Output the [X, Y] coordinate of the center of the cell containing the given text.  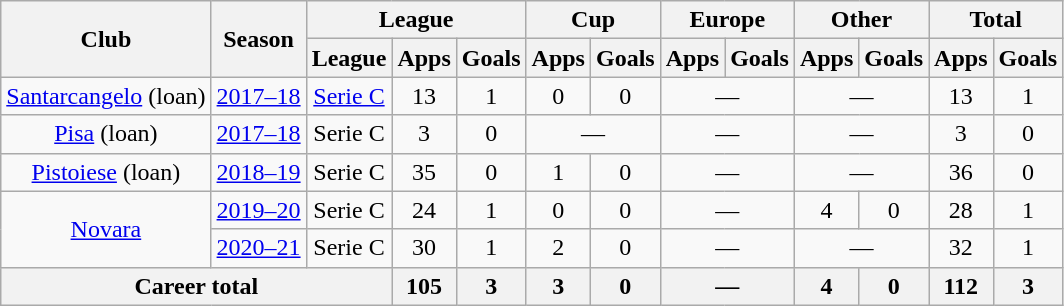
30 [424, 248]
2020–21 [258, 248]
28 [961, 210]
Pistoiese (loan) [106, 172]
36 [961, 172]
Cup [593, 20]
35 [424, 172]
Pisa (loan) [106, 134]
Total [996, 20]
Career total [196, 286]
32 [961, 248]
2019–20 [258, 210]
2018–19 [258, 172]
Club [106, 39]
24 [424, 210]
Novara [106, 229]
112 [961, 286]
Season [258, 39]
Europe [727, 20]
2 [558, 248]
Santarcangelo (loan) [106, 96]
105 [424, 286]
Other [861, 20]
